Return [X, Y] of the center of cell containing provided text 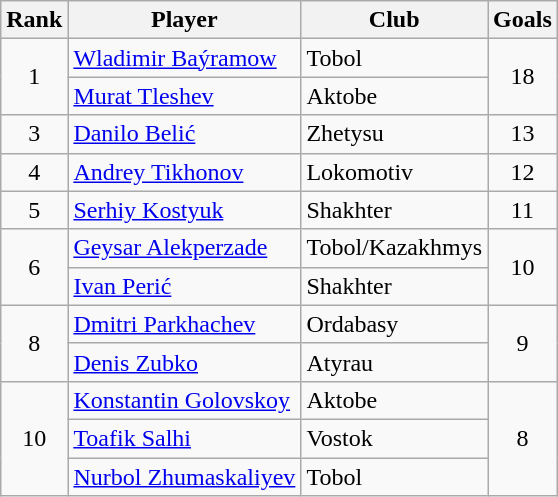
6 [34, 267]
5 [34, 210]
Denis Zubko [184, 362]
Konstantin Golovskoy [184, 400]
Andrey Tikhonov [184, 172]
Zhetysu [394, 134]
Dmitri Parkhachev [184, 324]
Lokomotiv [394, 172]
Goals [523, 20]
Serhiy Kostyuk [184, 210]
Rank [34, 20]
Danilo Belić [184, 134]
Atyrau [394, 362]
Player [184, 20]
18 [523, 77]
Toafik Salhi [184, 438]
Ordabasy [394, 324]
Murat Tleshev [184, 96]
Tobol/Kazakhmys [394, 248]
1 [34, 77]
Wladimir Baýramow [184, 58]
3 [34, 134]
Vostok [394, 438]
4 [34, 172]
Club [394, 20]
Nurbol Zhumaskaliyev [184, 477]
13 [523, 134]
Ivan Perić [184, 286]
12 [523, 172]
Geysar Alekperzade [184, 248]
9 [523, 343]
11 [523, 210]
